Return (x, y) of the center of cell containing provided text 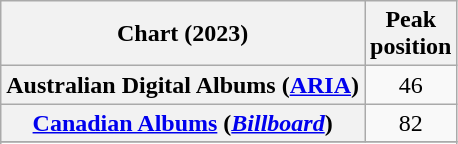
Australian Digital Albums (ARIA) (183, 85)
46 (411, 85)
Chart (2023) (183, 34)
Canadian Albums (Billboard) (183, 123)
82 (411, 123)
Peakposition (411, 34)
